Capture the cell that displays the provided text and extract its (X, Y) central coordinate. 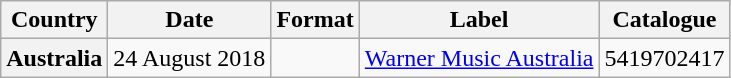
Label (479, 20)
Date (190, 20)
Australia (54, 58)
Country (54, 20)
Warner Music Australia (479, 58)
Catalogue (664, 20)
Format (315, 20)
24 August 2018 (190, 58)
5419702417 (664, 58)
